Return the [x, y] coordinate for the center point of the cell that contains the specified text.  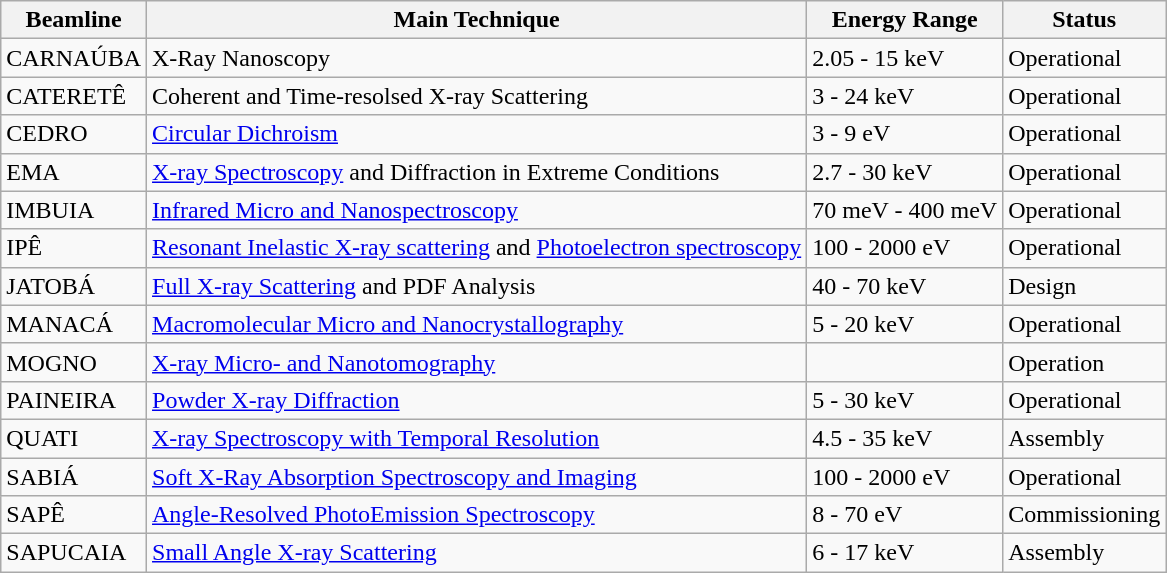
Energy Range [905, 20]
Resonant Inelastic X-ray scattering and Photoelectron spectroscopy [477, 248]
X-ray Spectroscopy with Temporal Resolution [477, 438]
X-ray Micro- and Nanotomography [477, 362]
MOGNO [74, 362]
Beamline [74, 20]
Commissioning [1084, 515]
Circular Dichroism [477, 134]
Infrared Micro and Nanospectroscopy [477, 210]
2.7 - 30 keV [905, 172]
PAINEIRA [74, 400]
2.05 - 15 keV [905, 58]
CARNAÚBA [74, 58]
Powder X-ray Diffraction [477, 400]
SABIÁ [74, 477]
SAPÊ [74, 515]
IPÊ [74, 248]
3 - 9 eV [905, 134]
40 - 70 keV [905, 286]
5 - 20 keV [905, 324]
QUATI [74, 438]
JATOBÁ [74, 286]
6 - 17 keV [905, 553]
Main Technique [477, 20]
SAPUCAIA [74, 553]
X-Ray Nanoscopy [477, 58]
3 - 24 keV [905, 96]
EMA [74, 172]
70 meV - 400 meV [905, 210]
Small Angle X-ray Scattering [477, 553]
Design [1084, 286]
CEDRO [74, 134]
Status [1084, 20]
Soft X-Ray Absorption Spectroscopy and Imaging [477, 477]
Operation [1084, 362]
X-ray Spectroscopy and Diffraction in Extreme Conditions [477, 172]
IMBUIA [74, 210]
5 - 30 keV [905, 400]
CATERETÊ [74, 96]
Angle-Resolved PhotoEmission Spectroscopy [477, 515]
MANACÁ [74, 324]
8 - 70 eV [905, 515]
Coherent and Time-resolsed X-ray Scattering [477, 96]
4.5 - 35 keV [905, 438]
Full X-ray Scattering and PDF Analysis [477, 286]
Macromolecular Micro and Nanocrystallography [477, 324]
